Provide the [X, Y] coordinate of the cell's center where the given text is located.  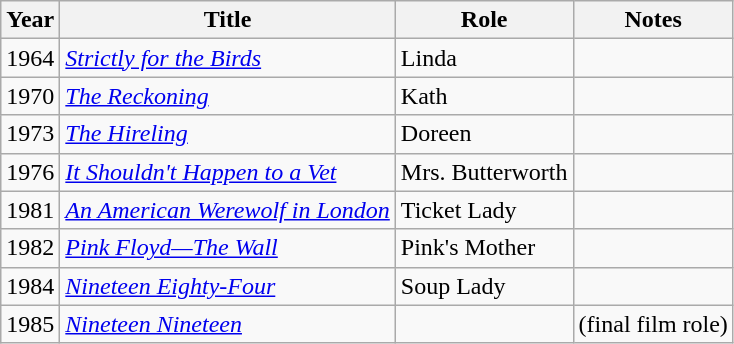
1976 [30, 172]
Soup Lady [484, 286]
1981 [30, 210]
Doreen [484, 134]
Kath [484, 96]
Linda [484, 58]
1973 [30, 134]
Notes [653, 20]
Year [30, 20]
Pink's Mother [484, 248]
1985 [30, 324]
It Shouldn't Happen to a Vet [228, 172]
Strictly for the Birds [228, 58]
1970 [30, 96]
Nineteen Nineteen [228, 324]
The Reckoning [228, 96]
The Hireling [228, 134]
1984 [30, 286]
Role [484, 20]
Ticket Lady [484, 210]
Nineteen Eighty-Four [228, 286]
(final film role) [653, 324]
Mrs. Butterworth [484, 172]
An American Werewolf in London [228, 210]
1982 [30, 248]
Title [228, 20]
1964 [30, 58]
Pink Floyd—The Wall [228, 248]
